Detect which cell encompasses the target text, then output its [X, Y] center coordinate. 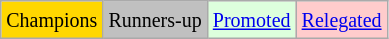
Champions [52, 20]
Promoted [252, 20]
Relegated [342, 20]
Runners-up [155, 20]
